Scan for the cell matching the given text and deliver its [X, Y] coordinate at center. 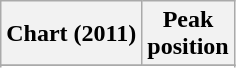
Chart (2011) [72, 34]
Peakposition [188, 34]
